Return the [x, y] coordinate for the center point of the cell that contains the specified text.  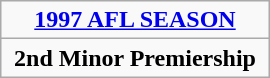
1997 AFL SEASON [135, 20]
2nd Minor Premiership [135, 58]
